Detect which cell encompasses the target text, then output its (X, Y) center coordinate. 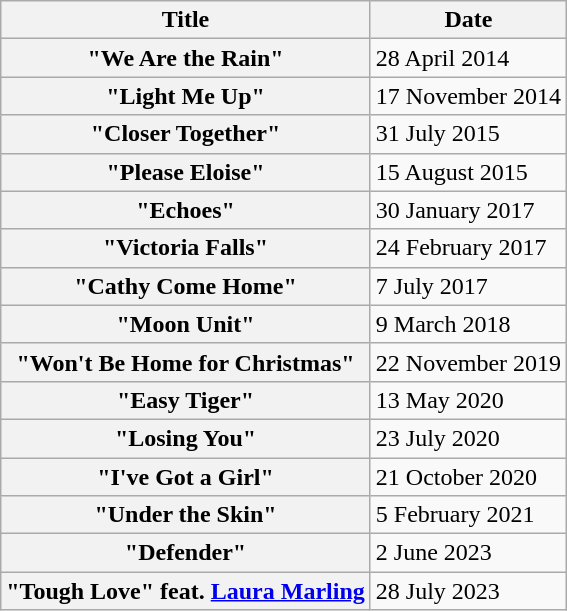
"Tough Love" feat. Laura Marling (186, 591)
"Losing You" (186, 438)
7 July 2017 (468, 286)
13 May 2020 (468, 400)
"I've Got a Girl" (186, 477)
21 October 2020 (468, 477)
"Defender" (186, 553)
"Under the Skin" (186, 515)
23 July 2020 (468, 438)
2 June 2023 (468, 553)
22 November 2019 (468, 362)
"Won't Be Home for Christmas" (186, 362)
28 July 2023 (468, 591)
28 April 2014 (468, 58)
"Echoes" (186, 210)
"Moon Unit" (186, 324)
"We Are the Rain" (186, 58)
9 March 2018 (468, 324)
"Victoria Falls" (186, 248)
"Closer Together" (186, 134)
17 November 2014 (468, 96)
5 February 2021 (468, 515)
Date (468, 20)
15 August 2015 (468, 172)
"Cathy Come Home" (186, 286)
"Please Eloise" (186, 172)
31 July 2015 (468, 134)
"Light Me Up" (186, 96)
24 February 2017 (468, 248)
30 January 2017 (468, 210)
"Easy Tiger" (186, 400)
Title (186, 20)
